Detect which cell encompasses the target text, then output its (x, y) center coordinate. 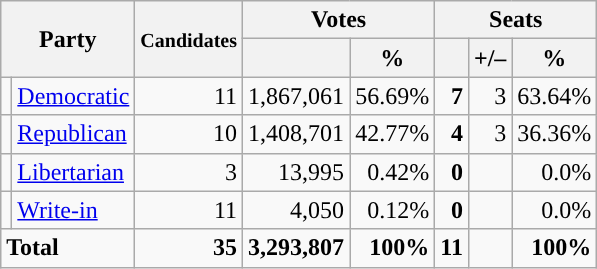
10 (189, 134)
35 (189, 248)
0.42% (392, 172)
42.77% (392, 134)
1,408,701 (296, 134)
56.69% (392, 96)
Total (68, 248)
Write-in (74, 210)
Candidates (189, 39)
36.36% (554, 134)
Votes (339, 20)
Seats (516, 20)
Libertarian (74, 172)
+/– (490, 58)
1,867,061 (296, 96)
4 (452, 134)
13,995 (296, 172)
Republican (74, 134)
7 (452, 96)
Party (68, 39)
3,293,807 (296, 248)
4,050 (296, 210)
Democratic (74, 96)
0.12% (392, 210)
63.64% (554, 96)
